Provide the (X, Y) coordinate of the cell's center where the given text is located.  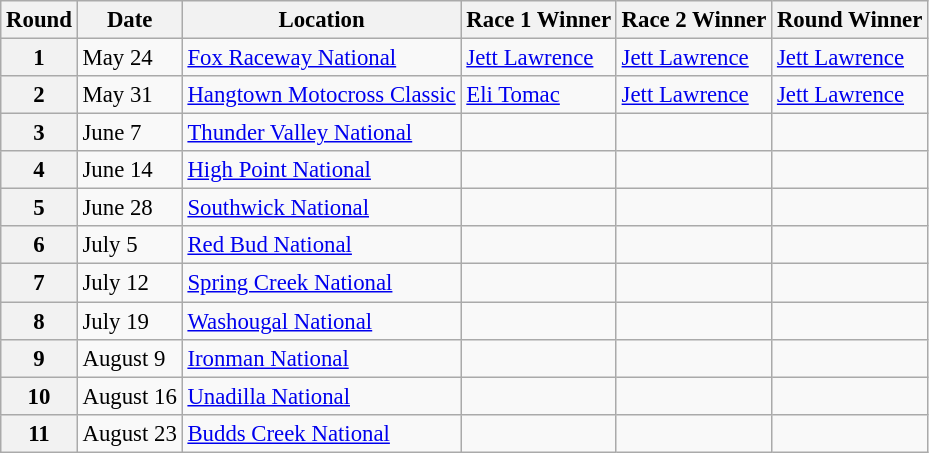
Budds Creek National (322, 433)
3 (39, 133)
Date (130, 20)
Southwick National (322, 208)
Thunder Valley National (322, 133)
May 24 (130, 58)
Hangtown Motocross Classic (322, 95)
9 (39, 358)
June 28 (130, 208)
Round Winner (850, 20)
July 5 (130, 245)
August 16 (130, 396)
August 23 (130, 433)
July 19 (130, 321)
Washougal National (322, 321)
6 (39, 245)
10 (39, 396)
Eli Tomac (538, 95)
June 7 (130, 133)
Ironman National (322, 358)
Unadilla National (322, 396)
Round (39, 20)
June 14 (130, 170)
5 (39, 208)
Spring Creek National (322, 283)
Race 1 Winner (538, 20)
Red Bud National (322, 245)
August 9 (130, 358)
July 12 (130, 283)
May 31 (130, 95)
Race 2 Winner (694, 20)
Fox Raceway National (322, 58)
High Point National (322, 170)
1 (39, 58)
Location (322, 20)
11 (39, 433)
2 (39, 95)
4 (39, 170)
7 (39, 283)
8 (39, 321)
